Search for the cell housing the specified text and yield its (x, y) center coordinate. 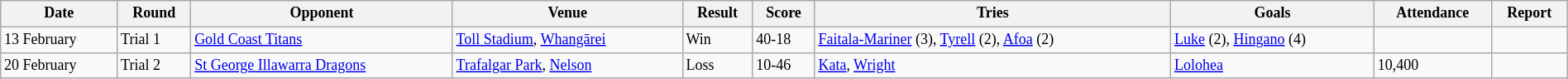
13 February (60, 40)
Score (784, 13)
Trafalgar Park, Nelson (567, 65)
20 February (60, 65)
Loss (718, 65)
St George Illawarra Dragons (322, 65)
Report (1529, 13)
Goals (1273, 13)
Date (60, 13)
Tries (992, 13)
Toll Stadium, Whangārei (567, 40)
10,400 (1432, 65)
Lolohea (1273, 65)
Round (154, 13)
Trial 1 (154, 40)
Kata, Wright (992, 65)
Trial 2 (154, 65)
Attendance (1432, 13)
Result (718, 13)
Win (718, 40)
Gold Coast Titans (322, 40)
40-18 (784, 40)
Faitala-Mariner (3), Tyrell (2), Afoa (2) (992, 40)
Luke (2), Hingano (4) (1273, 40)
10-46 (784, 65)
Opponent (322, 13)
Venue (567, 13)
